Determine the [x, y] coordinate at the center of the cell enclosing the given text.  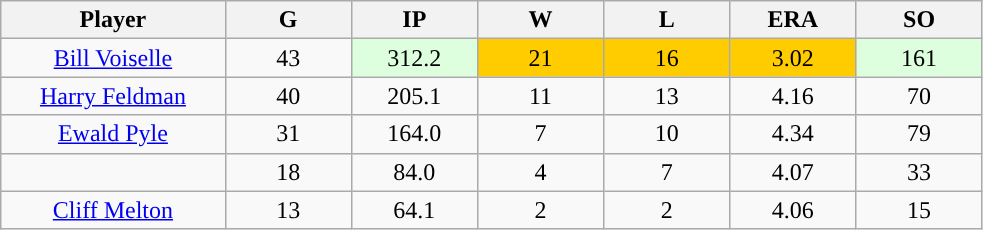
IP [414, 20]
84.0 [414, 172]
L [667, 20]
161 [919, 58]
W [540, 20]
Bill Voiselle [113, 58]
Ewald Pyle [113, 134]
3.02 [793, 58]
18 [288, 172]
SO [919, 20]
4.34 [793, 134]
4.06 [793, 210]
205.1 [414, 96]
70 [919, 96]
43 [288, 58]
21 [540, 58]
ERA [793, 20]
33 [919, 172]
10 [667, 134]
64.1 [414, 210]
4.16 [793, 96]
15 [919, 210]
11 [540, 96]
31 [288, 134]
164.0 [414, 134]
Cliff Melton [113, 210]
16 [667, 58]
Harry Feldman [113, 96]
G [288, 20]
4 [540, 172]
Player [113, 20]
4.07 [793, 172]
312.2 [414, 58]
40 [288, 96]
79 [919, 134]
